From the cell containing the given text, extract its center point as (X, Y) coordinate. 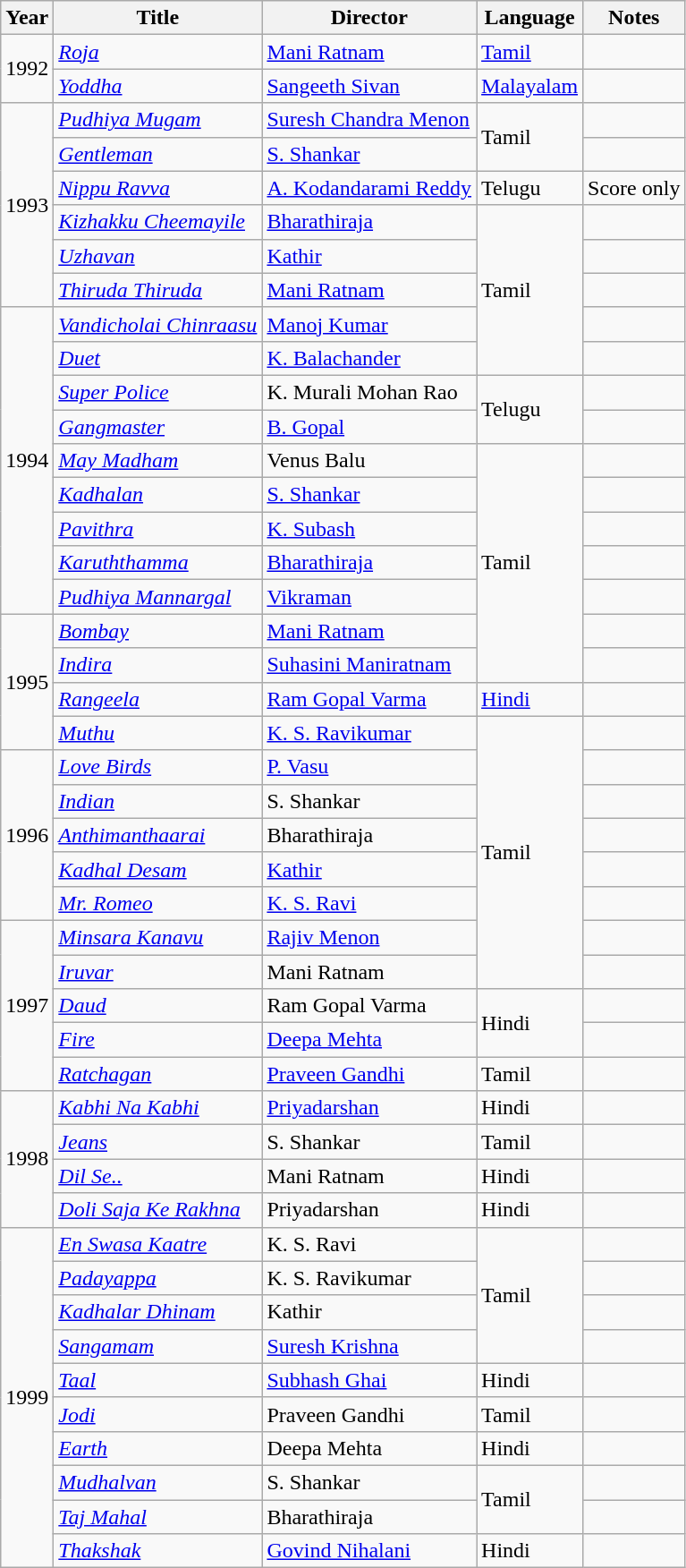
Venus Balu (369, 461)
K. Murali Mohan Rao (369, 392)
Daud (157, 1006)
Suresh Krishna (369, 1346)
Yoddha (157, 86)
Pudhiya Mugam (157, 120)
P. Vasu (369, 767)
Fire (157, 1040)
Manoj Kumar (369, 324)
Govind Nihalani (369, 1551)
Muthu (157, 733)
1993 (27, 205)
Love Birds (157, 767)
Super Police (157, 392)
1992 (27, 69)
Kadhalan (157, 495)
Suhasini Maniratnam (369, 665)
K. Balachander (369, 358)
Anthimanthaarai (157, 835)
Jeans (157, 1142)
Subhash Ghai (369, 1380)
Sangamam (157, 1346)
Kadhal Desam (157, 869)
Pavithra (157, 529)
1997 (27, 1005)
Vikraman (369, 597)
Suresh Chandra Menon (369, 120)
Taj Mahal (157, 1517)
1995 (27, 682)
Gentleman (157, 154)
Thakshak (157, 1551)
Jodi (157, 1414)
Sangeeth Sivan (369, 86)
Minsara Kanavu (157, 937)
Malayalam (529, 86)
1998 (27, 1159)
Roja (157, 52)
Score only (634, 188)
Karuththamma (157, 563)
Ratchagan (157, 1074)
Rangeela (157, 699)
Notes (634, 18)
Kadhalar Dhinam (157, 1312)
En Swasa Kaatre (157, 1244)
Duet (157, 358)
B. Gopal (369, 427)
K. Subash (369, 529)
Taal (157, 1380)
Mr. Romeo (157, 903)
Gangmaster (157, 427)
Uzhavan (157, 256)
1994 (27, 460)
Indian (157, 801)
Mudhalvan (157, 1482)
Title (157, 18)
Dil Se.. (157, 1176)
1996 (27, 835)
May Madham (157, 461)
Thiruda Thiruda (157, 290)
Padayappa (157, 1278)
Bombay (157, 631)
Language (529, 18)
Indira (157, 665)
Vandicholai Chinraasu (157, 324)
Director (369, 18)
A. Kodandarami Reddy (369, 188)
Kizhakku Cheemayile (157, 222)
Rajiv Menon (369, 937)
Iruvar (157, 971)
Pudhiya Mannargal (157, 597)
Year (27, 18)
Doli Saja Ke Rakhna (157, 1210)
Kabhi Na Kabhi (157, 1108)
Earth (157, 1448)
1999 (27, 1398)
Nippu Ravva (157, 188)
